Scan for the cell matching the given text and deliver its (x, y) coordinate at center. 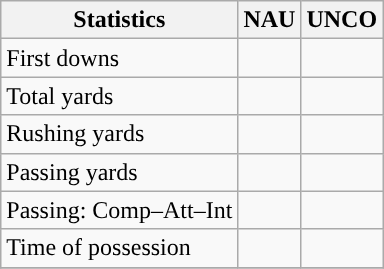
Total yards (120, 96)
Time of possession (120, 248)
NAU (270, 20)
UNCO (342, 20)
Passing: Comp–Att–Int (120, 210)
Rushing yards (120, 134)
Passing yards (120, 172)
Statistics (120, 20)
First downs (120, 58)
